Identify which cell holds the provided text, then report its [X, Y] central coordinate. 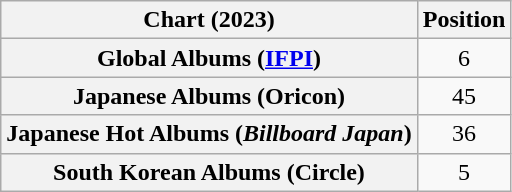
36 [464, 134]
45 [464, 96]
Chart (2023) [209, 20]
Position [464, 20]
5 [464, 172]
South Korean Albums (Circle) [209, 172]
Japanese Hot Albums (Billboard Japan) [209, 134]
6 [464, 58]
Global Albums (IFPI) [209, 58]
Japanese Albums (Oricon) [209, 96]
